From the cell containing the given text, extract its center point as [X, Y] coordinate. 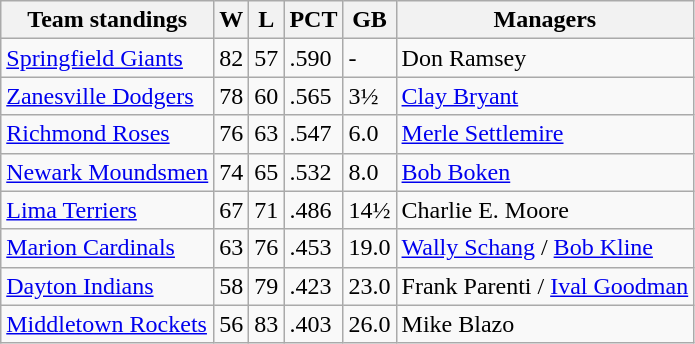
Zanesville Dodgers [108, 96]
74 [232, 172]
.486 [314, 210]
Clay Bryant [545, 96]
.403 [314, 324]
Springfield Giants [108, 58]
Newark Moundsmen [108, 172]
60 [266, 96]
W [232, 20]
65 [266, 172]
.423 [314, 286]
8.0 [370, 172]
14½ [370, 210]
PCT [314, 20]
83 [266, 324]
Charlie E. Moore [545, 210]
56 [232, 324]
19.0 [370, 248]
Don Ramsey [545, 58]
82 [232, 58]
- [370, 58]
Merle Settlemire [545, 134]
67 [232, 210]
.547 [314, 134]
58 [232, 286]
23.0 [370, 286]
L [266, 20]
79 [266, 286]
26.0 [370, 324]
Middletown Rockets [108, 324]
Mike Blazo [545, 324]
Dayton Indians [108, 286]
.565 [314, 96]
Lima Terriers [108, 210]
Bob Boken [545, 172]
Frank Parenti / Ival Goodman [545, 286]
78 [232, 96]
6.0 [370, 134]
.532 [314, 172]
.453 [314, 248]
Team standings [108, 20]
.590 [314, 58]
Richmond Roses [108, 134]
Wally Schang / Bob Kline [545, 248]
Marion Cardinals [108, 248]
57 [266, 58]
GB [370, 20]
Managers [545, 20]
3½ [370, 96]
71 [266, 210]
